Provide the (x, y) coordinate of the cell's center where the given text is located.  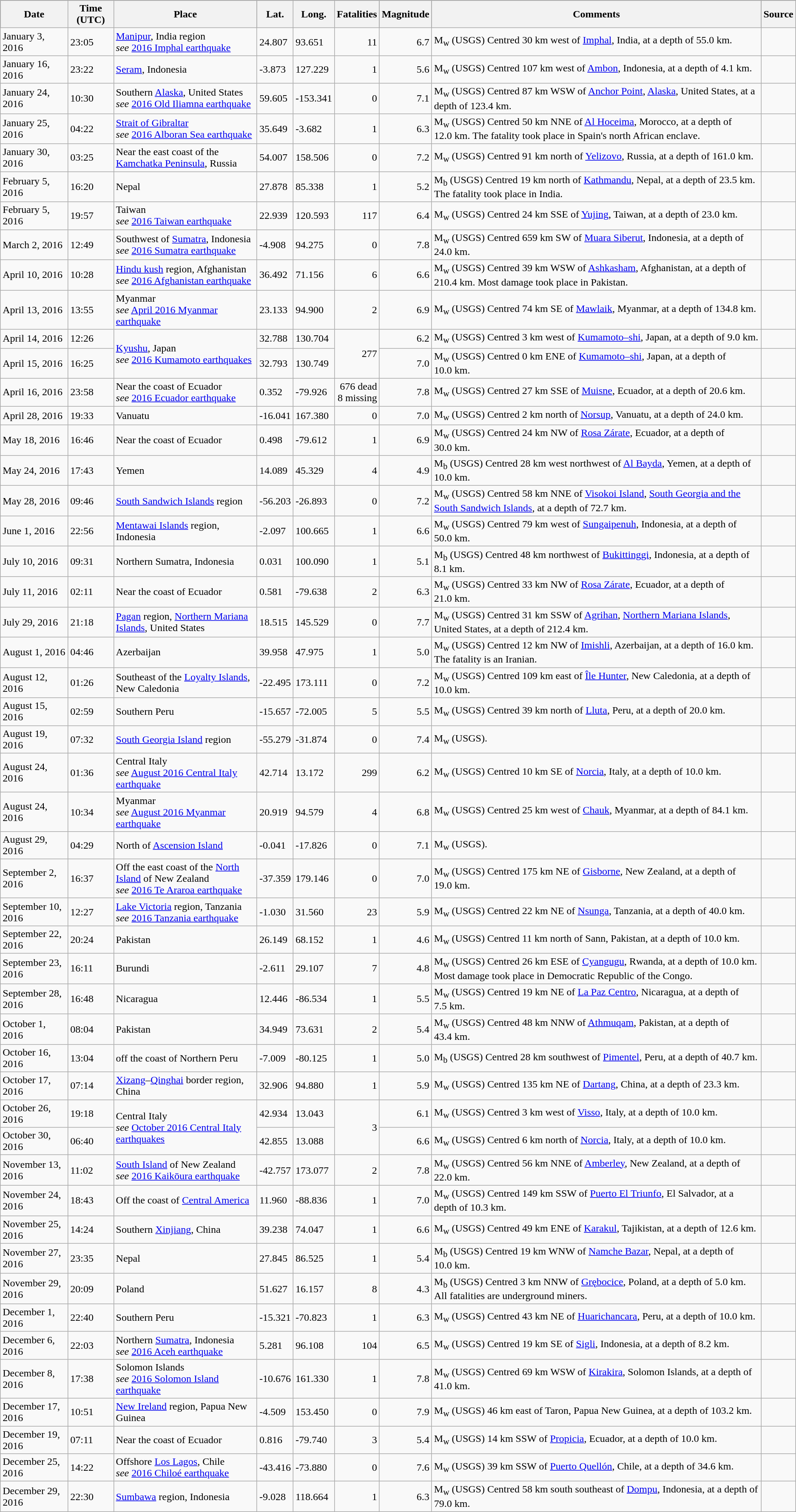
Off the coast of Central America (185, 1200)
Mw (USGS) Centred 79 km west of Sungaipenuh, Indonesia, at a depth of 50.0 km. (596, 531)
August 1, 2016 (34, 652)
Solomon Islands see 2016 Solomon Island earthquake (185, 1379)
42.934 (275, 1113)
October 16, 2016 (34, 1058)
34.949 (275, 1029)
Mb (USGS) Centred 28 km southwest of Pimentel, Peru, at a depth of 40.7 km. (596, 1058)
-2.097 (275, 531)
4.8 (406, 969)
14:22 (91, 1468)
06:40 (91, 1141)
off the coast of Northern Peru (185, 1058)
Southern Xinjiang, China (185, 1229)
74.047 (314, 1229)
6.5 (406, 1345)
Myanmar see August 2016 Myanmar earthquake (185, 812)
Mw (USGS) Centred 10 km SE of Norcia, Italy, at a depth of 10.0 km. (596, 773)
4.9 (406, 470)
14:24 (91, 1229)
51.627 (275, 1288)
96.108 (314, 1345)
Strait of Gibraltar see 2016 Alboran Sea earthquake (185, 128)
Mw (USGS) Centred 24 km NW of Rosa Zárate, Ecuador, at a depth of 30.0 km. (596, 440)
5.281 (275, 1345)
08:04 (91, 1029)
277 (357, 354)
71.156 (314, 275)
Pagan region, Northern Mariana Islands, United States (185, 622)
7 (357, 969)
0.031 (275, 561)
December 29, 2016 (34, 1497)
November 13, 2016 (34, 1170)
Mw (USGS) Centred 48 km NNW of Athmuqam, Pakistan, at a depth of 43.4 km. (596, 1029)
Poland (185, 1288)
Mw (USGS) Centred 50 km NNE of Al Hoceima, Morocco, at a depth of 12.0 km. The fatality took place in Spain's north African enclave. (596, 128)
Mw (USGS) Centred 3 km west of Visso, Italy, at a depth of 10.0 km. (596, 1113)
October 30, 2016 (34, 1141)
New Ireland region, Papua New Guinea (185, 1412)
13.088 (314, 1141)
85.338 (314, 187)
-3.682 (314, 128)
-1.030 (275, 912)
Southern Alaska, United States see 2016 Old Iliamna earthquake (185, 99)
16:11 (91, 969)
December 8, 2016 (34, 1379)
September 23, 2016 (34, 969)
04:29 (91, 845)
Mw (USGS) Centred 22 km NE of Nsunga, Tanzania, at a depth of 40.0 km. (596, 912)
4.6 (406, 939)
Mentawai Islands region, Indonesia (185, 531)
-15.657 (275, 711)
20.919 (275, 812)
Central Italy see October 2016 Central Italy earthquakes (185, 1127)
11:02 (91, 1170)
04:22 (91, 128)
October 17, 2016 (34, 1086)
117 (357, 216)
7.9 (406, 1412)
Mw (USGS) Centred 135 km NE of Dartang, China, at a depth of 23.3 km. (596, 1086)
-10.676 (275, 1379)
December 17, 2016 (34, 1412)
Mw (USGS) Centred 26 km ESE of Cyangugu, Rwanda, at a depth of 10.0 km. Most damage took place in Democratic Republic of the Congo. (596, 969)
November 27, 2016 (34, 1259)
94.900 (314, 310)
October 26, 2016 (34, 1113)
September 22, 2016 (34, 939)
Northern Sumatra, Indonesia see 2016 Aceh earthquake (185, 1345)
02:59 (91, 711)
16:25 (91, 363)
Yemen (185, 470)
-55.279 (275, 739)
April 28, 2016 (34, 416)
6.8 (406, 812)
Off the east coast of the North Island of New Zealand see 2016 Te Araroa earthquake (185, 878)
Near the coast of Ecuador see 2016 Ecuador earthquake (185, 393)
May 18, 2016 (34, 440)
Mw (USGS) Centred 24 km SSE of Yujing, Taiwan, at a depth of 23.0 km. (596, 216)
11 (357, 42)
Central Italy see August 2016 Central Italy earthquake (185, 773)
09:31 (91, 561)
Taiwan see 2016 Taiwan earthquake (185, 216)
-79.612 (314, 440)
-4.509 (275, 1412)
April 15, 2016 (34, 363)
June 1, 2016 (34, 531)
Mw (USGS) Centred 3 km west of Kumamoto–shi, Japan, at a depth of 9.0 km. (596, 339)
September 28, 2016 (34, 999)
-37.359 (275, 878)
January 3, 2016 (34, 42)
December 1, 2016 (34, 1317)
27.845 (275, 1259)
Mw (USGS) Centred 12 km NW of Imishli, Azerbaijan, at a depth of 16.0 km. The fatality is an Iranian. (596, 652)
26.149 (275, 939)
09:46 (91, 501)
12.446 (275, 999)
23:22 (91, 70)
36.492 (275, 275)
-2.611 (275, 969)
December 19, 2016 (34, 1440)
Mw (USGS) Centred 30 km west of Imphal, India, at a depth of 55.0 km. (596, 42)
5 (357, 711)
Mw (USGS) 14 km SSW of Propicia, Ecuador, at a depth of 10.0 km. (596, 1440)
March 2, 2016 (34, 245)
47.975 (314, 652)
Mw (USGS) Centred 2 km north of Norsup, Vanuatu, at a depth of 24.0 km. (596, 416)
Vanuatu (185, 416)
-88.836 (314, 1200)
7.4 (406, 739)
-43.416 (275, 1468)
22.939 (275, 216)
Long. (314, 14)
0.581 (275, 592)
10:51 (91, 1412)
Mw (USGS) Centred 175 km NE of Gisborne, New Zealand, at a depth of 19.0 km. (596, 878)
12:26 (91, 339)
-4.908 (275, 245)
April 14, 2016 (34, 339)
Mw (USGS) Centred 19 km SE of Sigli, Indonesia, at a depth of 8.2 km. (596, 1345)
Mw (USGS) Centred 39 km north of Lluta, Peru, at a depth of 20.0 km. (596, 711)
8 (357, 1288)
Time (UTC) (91, 14)
127.229 (314, 70)
0.498 (275, 440)
Mw (USGS) Centred 69 km WSW of Kirakira, Solomon Islands, at a depth of 41.0 km. (596, 1379)
-15.321 (275, 1317)
07:32 (91, 739)
Northern Sumatra, Indonesia (185, 561)
Manipur, India region see 2016 Imphal earthquake (185, 42)
29.107 (314, 969)
19:57 (91, 216)
20:24 (91, 939)
21:18 (91, 622)
-86.534 (314, 999)
Southeast of the Loyalty Islands, New Caledonia (185, 682)
16:20 (91, 187)
5.1 (406, 561)
-80.125 (314, 1058)
Sumbawa region, Indonesia (185, 1497)
94.579 (314, 812)
39.958 (275, 652)
Azerbaijan (185, 652)
10:30 (91, 99)
January 16, 2016 (34, 70)
October 1, 2016 (34, 1029)
16.157 (314, 1288)
16:37 (91, 878)
Mw (USGS) Centred 27 km SSE of Muisne, Ecuador, at a depth of 20.6 km. (596, 393)
0.352 (275, 393)
Mw (USGS) Centred 11 km north of Sann, Pakistan, at a depth of 10.0 km. (596, 939)
Mw (USGS) Centred 149 km SSW of Puerto El Triunfo, El Salvador, at a depth of 10.3 km. (596, 1200)
22:03 (91, 1345)
-79.638 (314, 592)
12:27 (91, 912)
August 12, 2016 (34, 682)
January 24, 2016 (34, 99)
179.146 (314, 878)
22:56 (91, 531)
Lat. (275, 14)
22:40 (91, 1317)
November 25, 2016 (34, 1229)
5.6 (406, 70)
23.133 (275, 310)
24.807 (275, 42)
Mb (USGS) Centred 19 km WNW of Namche Bazar, Nepal, at a depth of 10.0 km. (596, 1259)
North of Ascension Island (185, 845)
100.665 (314, 531)
South Georgia Island region (185, 739)
April 10, 2016 (34, 275)
Mw (USGS) Centred 659 km SW of Muara Siberut, Indonesia, at a depth of 24.0 km. (596, 245)
Mb (USGS) Centred 48 km northwest of Bukittinggi, Indonesia, at a depth of 8.1 km. (596, 561)
167.380 (314, 416)
-42.757 (275, 1170)
September 2, 2016 (34, 878)
100.090 (314, 561)
54.007 (275, 158)
13.043 (314, 1113)
Near the east coast of the Kamchatka Peninsula, Russia (185, 158)
Mw (USGS) Centred 49 km ENE of Karakul, Tajikistan, at a depth of 12.6 km. (596, 1229)
73.631 (314, 1029)
45.329 (314, 470)
17:43 (91, 470)
27.878 (275, 187)
86.525 (314, 1259)
94.880 (314, 1086)
July 11, 2016 (34, 592)
-79.740 (314, 1440)
Mw (USGS) Centred 58 km NNE of Visokoi Island, South Georgia and the South Sandwich Islands, at a depth of 72.7 km. (596, 501)
130.704 (314, 339)
Mw (USGS) Centred 74 km SE of Mawlaik, Myanmar, at a depth of 134.8 km. (596, 310)
14.089 (275, 470)
130.749 (314, 363)
Burundi (185, 969)
11.960 (275, 1200)
32.788 (275, 339)
January 25, 2016 (34, 128)
Place (185, 14)
6.1 (406, 1113)
Xizang–Qinghai border region, China (185, 1086)
Source (778, 14)
16:46 (91, 440)
Date (34, 14)
6.4 (406, 216)
23 (357, 912)
17:38 (91, 1379)
Mw (USGS) Centred 39 km WSW of Ashkasham, Afghanistan, at a depth of 210.4 km. Most damage took place in Pakistan. (596, 275)
September 10, 2016 (34, 912)
18:43 (91, 1200)
May 28, 2016 (34, 501)
03:25 (91, 158)
May 24, 2016 (34, 470)
59.605 (275, 99)
10:34 (91, 812)
12:49 (91, 245)
18.515 (275, 622)
158.506 (314, 158)
August 15, 2016 (34, 711)
Mw (USGS) Centred 91 km north of Yelizovo, Russia, at a depth of 161.0 km. (596, 158)
Southwest of Sumatra, Indonesia see 2016 Sumatra earthquake (185, 245)
Mw (USGS) Centred 33 km NW of Rosa Zárate, Ecuador, at a depth of 21.0 km. (596, 592)
Mw (USGS) Centred 19 km NE of La Paz Centro, Nicaragua, at a depth of 7.5 km. (596, 999)
Mw (USGS) Centred 107 km west of Ambon, Indonesia, at a depth of 4.1 km. (596, 70)
Mw (USGS) Centred 58 km south southeast of Dompu, Indonesia, at a depth of 79.0 km. (596, 1497)
August 19, 2016 (34, 739)
-22.495 (275, 682)
42.855 (275, 1141)
-0.041 (275, 845)
July 29, 2016 (34, 622)
August 29, 2016 (34, 845)
-153.341 (314, 99)
299 (357, 773)
Offshore Los Lagos, Chile see 2016 Chiloé earthquake (185, 1468)
South Island of New Zealand see 2016 Kaikōura earthquake (185, 1170)
December 6, 2016 (34, 1345)
Myanmar see April 2016 Myanmar earthquake (185, 310)
Mw (USGS) Centred 25 km west of Chauk, Myanmar, at a depth of 84.1 km. (596, 812)
13:04 (91, 1058)
Kyushu, Japan see 2016 Kumamoto earthquakes (185, 354)
19:33 (91, 416)
22:30 (91, 1497)
01:36 (91, 773)
Mw (USGS) Centred 56 km NNE of Amberley, New Zealand, at a depth of 22.0 km. (596, 1170)
16:48 (91, 999)
-26.893 (314, 501)
31.560 (314, 912)
5.2 (406, 187)
0.816 (275, 1440)
Mb (USGS) Centred 19 km north of Kathmandu, Nepal, at a depth of 23.5 km. The fatality took place in India. (596, 187)
Mw (USGS) 46 km east of Taron, Papua New Guinea, at a depth of 103.2 km. (596, 1412)
173.077 (314, 1170)
Seram, Indonesia (185, 70)
6.7 (406, 42)
Mw (USGS) Centred 87 km WSW of Anchor Point, Alaska, United States, at a depth of 123.4 km. (596, 99)
07:11 (91, 1440)
20:09 (91, 1288)
January 30, 2016 (34, 158)
-70.823 (314, 1317)
6 (357, 275)
Mw (USGS) Centred 31 km SSW of Agrihan, Northern Mariana Islands, United States, at a depth of 212.4 km. (596, 622)
7.6 (406, 1468)
April 13, 2016 (34, 310)
23:05 (91, 42)
173.111 (314, 682)
94.275 (314, 245)
01:26 (91, 682)
Nicaragua (185, 999)
-16.041 (275, 416)
93.651 (314, 42)
145.529 (314, 622)
November 24, 2016 (34, 1200)
118.664 (314, 1497)
Mb (USGS) Centred 28 km west northwest of Al Bayda, Yemen, at a depth of 10.0 km. (596, 470)
35.649 (275, 128)
32.906 (275, 1086)
7.7 (406, 622)
32.793 (275, 363)
10:28 (91, 275)
-72.005 (314, 711)
161.330 (314, 1379)
13:55 (91, 310)
December 25, 2016 (34, 1468)
02:11 (91, 592)
-7.009 (275, 1058)
23:58 (91, 393)
42.714 (275, 773)
Magnitude (406, 14)
-17.826 (314, 845)
Hindu kush region, Afghanistan see 2016 Afghanistan earthquake (185, 275)
Mb (USGS) Centred 3 km NNW of Grębocice, Poland, at a depth of 5.0 km. All fatalities are underground miners. (596, 1288)
Comments (596, 14)
Fatalities (357, 14)
South Sandwich Islands region (185, 501)
68.152 (314, 939)
Mw (USGS) Centred 0 km ENE of Kumamoto–shi, Japan, at a depth of 10.0 km. (596, 363)
120.593 (314, 216)
Mw (USGS) Centred 109 km east of Île Hunter, New Caledonia, at a depth of 10.0 km. (596, 682)
13.172 (314, 773)
676 dead 8 missing (357, 393)
-73.880 (314, 1468)
Mw (USGS) Centred 43 km NE of Huarichancara, Peru, at a depth of 10.0 km. (596, 1317)
April 16, 2016 (34, 393)
Lake Victoria region, Tanzania see 2016 Tanzania earthquake (185, 912)
23:35 (91, 1259)
-79.926 (314, 393)
19:18 (91, 1113)
39.238 (275, 1229)
04:46 (91, 652)
November 29, 2016 (34, 1288)
-56.203 (275, 501)
07:14 (91, 1086)
-9.028 (275, 1497)
153.450 (314, 1412)
Mw (USGS) Centred 6 km north of Norcia, Italy, at a depth of 10.0 km. (596, 1141)
-3.873 (275, 70)
-31.874 (314, 739)
4.3 (406, 1288)
104 (357, 1345)
Mw (USGS) 39 km SSW of Puerto Quellón, Chile, at a depth of 34.6 km. (596, 1468)
July 10, 2016 (34, 561)
